Capture the cell that displays the provided text and extract its (X, Y) central coordinate. 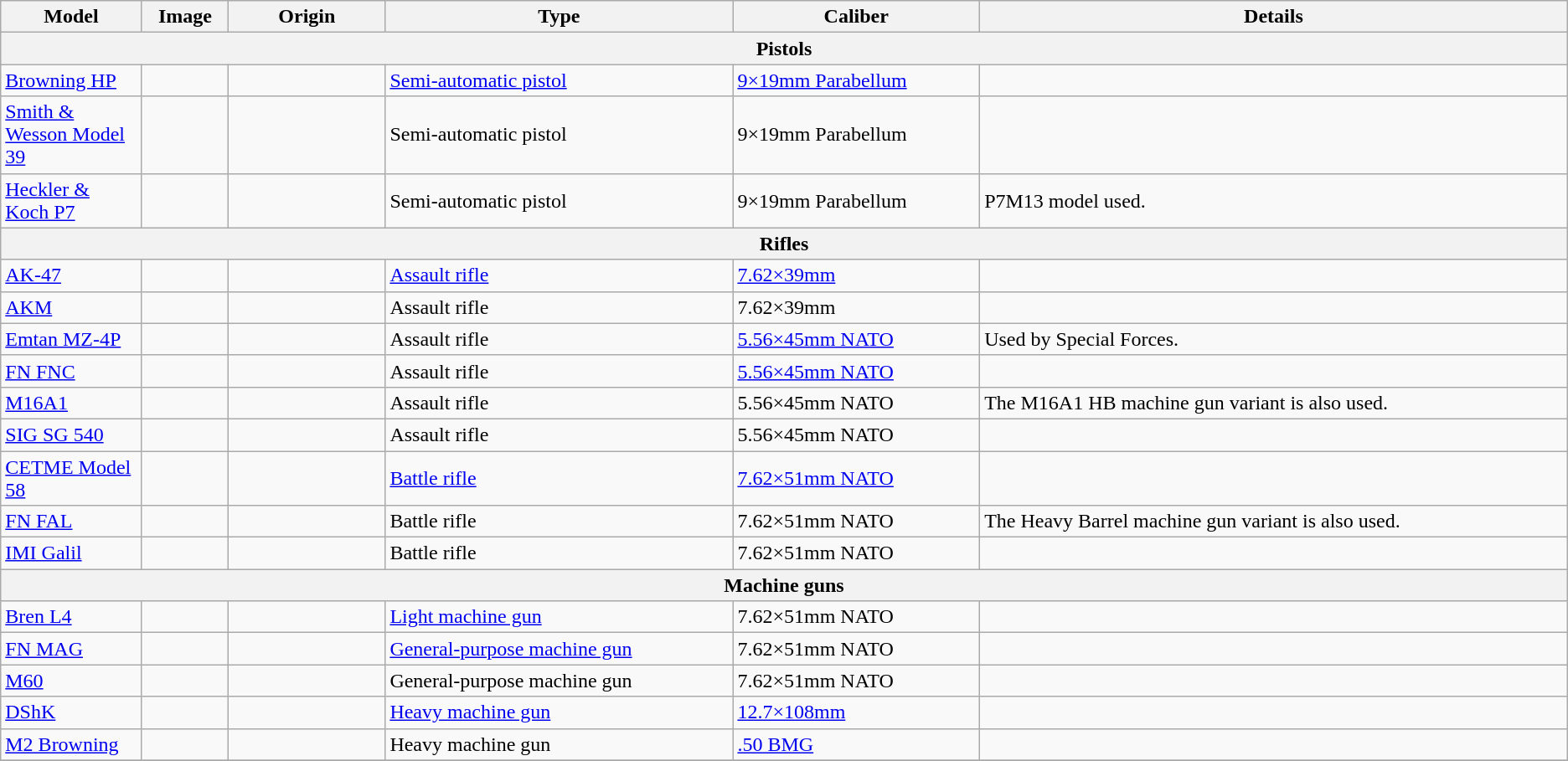
SIG SG 540 (71, 434)
AK-47 (71, 275)
Machine guns (784, 585)
M2 Browning (71, 744)
DShK (71, 712)
M60 (71, 681)
Heckler & Koch P7 (71, 201)
12.7×108mm (856, 712)
Rifles (784, 244)
FN FAL (71, 522)
Image (185, 17)
Browning HP (71, 80)
Caliber (856, 17)
.50 BMG (856, 744)
Pistols (784, 49)
CETME Model 58 (71, 477)
IMI Galil (71, 553)
The Heavy Barrel machine gun variant is also used. (1274, 522)
M16A1 (71, 403)
P7M13 model used. (1274, 201)
Origin (307, 17)
The M16A1 HB machine gun variant is also used. (1274, 403)
Model (71, 17)
FN MAG (71, 649)
FN FNC (71, 371)
Light machine gun (560, 617)
Used by Special Forces. (1274, 339)
Smith & Wesson Model 39 (71, 135)
Type (560, 17)
Emtan MZ-4P (71, 339)
AKM (71, 307)
Details (1274, 17)
Bren L4 (71, 617)
